Find where the given text appears and provide that cell's center as (X, Y) coordinate. 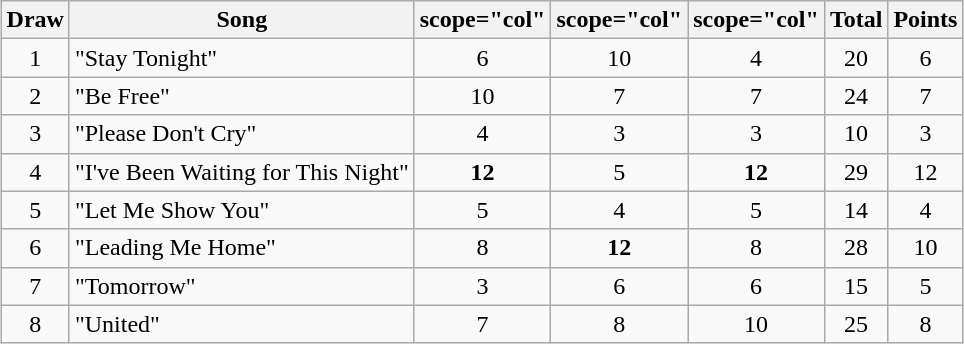
Draw (35, 20)
25 (856, 324)
14 (856, 210)
28 (856, 248)
Total (856, 20)
"I've Been Waiting for This Night" (242, 172)
Points (926, 20)
15 (856, 286)
24 (856, 96)
20 (856, 58)
"Let Me Show You" (242, 210)
"Tomorrow" (242, 286)
"United" (242, 324)
"Leading Me Home" (242, 248)
29 (856, 172)
"Stay Tonight" (242, 58)
"Be Free" (242, 96)
2 (35, 96)
"Please Don't Cry" (242, 134)
1 (35, 58)
Song (242, 20)
